Locate the cell with the specified text and output its [x, y] center coordinate. 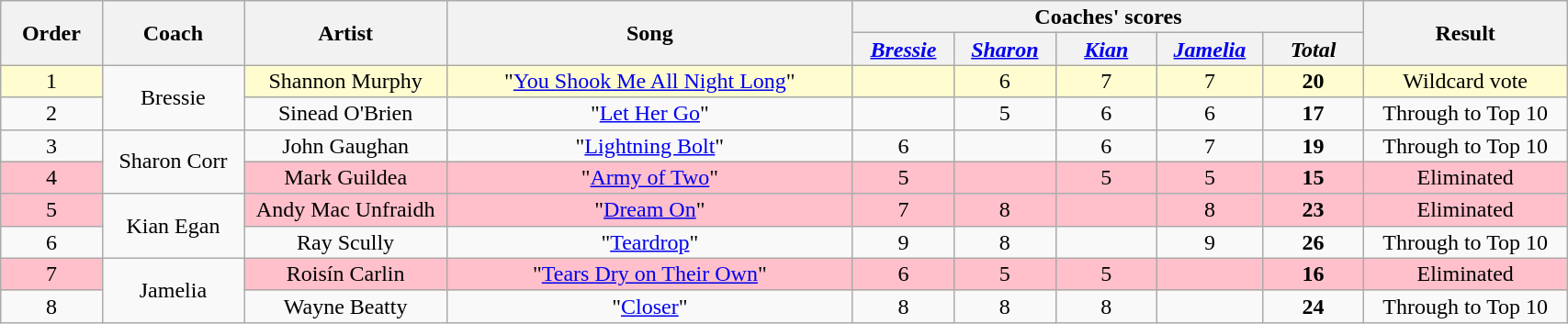
Order [51, 33]
Ray Scully [345, 242]
4 [51, 178]
"Dream On" [650, 209]
Mark Guildea [345, 178]
26 [1313, 242]
Total [1313, 50]
Kian Egan [173, 226]
"Let Her Go" [650, 114]
1 [51, 81]
19 [1313, 145]
17 [1313, 114]
Sinead O'Brien [345, 114]
Kian [1106, 50]
Artist [345, 33]
15 [1313, 178]
"Lightning Bolt" [650, 145]
Song [650, 33]
"You Shook Me All Night Long" [650, 81]
16 [1313, 274]
"Teardrop" [650, 242]
"Closer" [650, 307]
23 [1313, 209]
Andy Mac Unfraidh [345, 209]
Coaches' scores [1108, 17]
Wayne Beatty [345, 307]
Wildcard vote [1466, 81]
John Gaughan [345, 145]
2 [51, 114]
Sharon [1005, 50]
Result [1466, 33]
Sharon Corr [173, 162]
Coach [173, 33]
Roisín Carlin [345, 274]
Shannon Murphy [345, 81]
"Tears Dry on Their Own" [650, 274]
"Army of Two" [650, 178]
20 [1313, 81]
24 [1313, 307]
3 [51, 145]
